Find where the given text appears and provide that cell's center as (X, Y) coordinate. 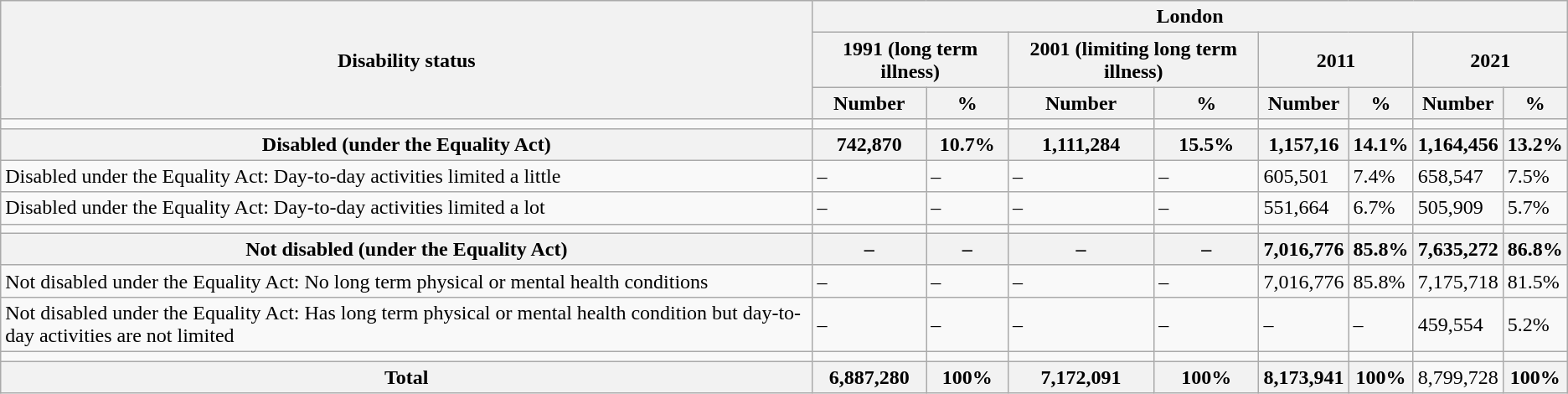
7,172,091 (1081, 376)
86.8% (1534, 249)
2001 (limiting long term illness) (1134, 60)
605,501 (1303, 176)
6.7% (1380, 208)
7.4% (1380, 176)
8,799,728 (1457, 376)
Not disabled under the Equality Act: No long term physical or mental health conditions (407, 281)
Disabled (under the Equality Act) (407, 144)
15.5% (1206, 144)
81.5% (1534, 281)
1991 (long term illness) (910, 60)
5.7% (1534, 208)
459,554 (1457, 324)
5.2% (1534, 324)
658,547 (1457, 176)
7,175,718 (1457, 281)
1,157,16 (1303, 144)
Total (407, 376)
505,909 (1457, 208)
551,664 (1303, 208)
2021 (1490, 60)
10.7% (967, 144)
Disabled under the Equality Act: Day-to-day activities limited a little (407, 176)
2011 (1336, 60)
13.2% (1534, 144)
7.5% (1534, 176)
1,111,284 (1081, 144)
8,173,941 (1303, 376)
6,887,280 (869, 376)
Disabled under the Equality Act: Day-to-day activities limited a lot (407, 208)
14.1% (1380, 144)
Not disabled (under the Equality Act) (407, 249)
742,870 (869, 144)
7,635,272 (1457, 249)
Not disabled under the Equality Act: Has long term physical or mental health condition but day-to-day activities are not limited (407, 324)
1,164,456 (1457, 144)
Disability status (407, 60)
London (1189, 17)
